Find where the given text appears and provide that cell's center as [x, y] coordinate. 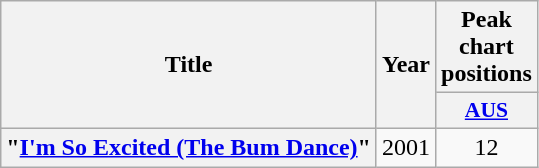
12 [487, 147]
Year [406, 65]
"I'm So Excited (The Bum Dance)" [189, 147]
Title [189, 65]
AUS [487, 111]
2001 [406, 147]
Peak chart positions [487, 47]
